Search for the cell housing the specified text and yield its [X, Y] center coordinate. 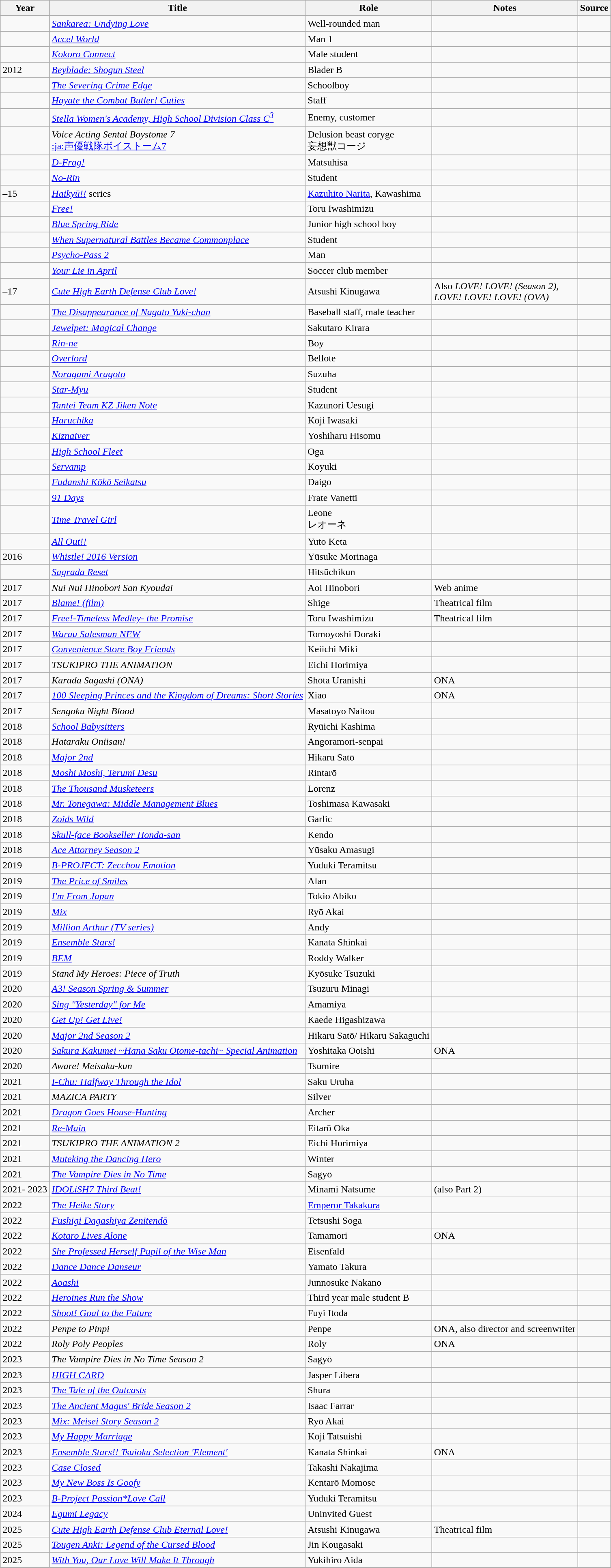
Tomoyoshi Doraki [369, 634]
Stand My Heroes: Piece of Truth [178, 973]
Silver [369, 1097]
Ensemble Stars! [178, 943]
Winter [369, 1159]
Accel World [178, 39]
Man [369, 255]
Kōji Iwasaki [369, 420]
Aware! Meisaku-kun [178, 1066]
Noragami Aragoto [178, 374]
91 Days [178, 498]
Shura [369, 1390]
Tetsushi Soga [369, 1220]
Aoashi [178, 1282]
Amamiya [369, 1004]
BEM [178, 958]
When Supernatural Battles Became Commonplace [178, 240]
Whistle! 2016 Version [178, 556]
Kaede Higashizawa [369, 1020]
Hikaru Satō [369, 757]
Penpe to Pinpi [178, 1328]
The Ancient Magus' Bride Season 2 [178, 1406]
TSUKIPRO THE ANIMATION [178, 665]
Takashi Nakajima [369, 1467]
Warau Salesman NEW [178, 634]
Tsuzuru Minagi [369, 989]
Sakura Kakumei ~Hana Saku Otome-tachi~ Special Animation [178, 1050]
Your Lie in April [178, 271]
Schoolboy [369, 85]
Hitsūchikun [369, 572]
Cute High Earth Defense Club Eternal Love! [178, 1529]
Title [178, 8]
–15 [25, 193]
Third year male student B [369, 1297]
Lorenz [369, 788]
Staff [369, 101]
B-PROJECT: Zecchou Emotion [178, 866]
Haikyū!! series [178, 193]
B-Project Passion*Love Call [178, 1498]
Uninvited Guest [369, 1514]
Star-Myu [178, 389]
Fuyi Itoda [369, 1313]
Man 1 [369, 39]
Tokio Abiko [369, 896]
Bellote [369, 359]
Source [594, 8]
Year [25, 8]
Masatoyo Naitou [369, 711]
Yoshitaka Ooishi [369, 1050]
Skull-face Bookseller Honda-san [178, 834]
Daigo [369, 482]
Blame! (film) [178, 603]
Soccer club member [369, 271]
Ryūichi Kashima [369, 726]
Roly Poly Peoples [178, 1344]
(also Part 2) [505, 1190]
Beyblade: Shogun Steel [178, 70]
Mr. Tonegawa: Middle Management Blues [178, 803]
Kazunori Uesugi [369, 405]
The Thousand Musketeers [178, 788]
Convenience Store Boy Friends [178, 649]
Baseball staff, male teacher [369, 312]
Servamp [178, 466]
Tantei Team KZ Jiken Note [178, 405]
Angoramori-senpai [369, 742]
The Vampire Dies in No Time [178, 1174]
IDOLiSH7 Third Beat! [178, 1190]
Delusion beast coryge妄想獣コージ [369, 141]
Also LOVE! LOVE! (Season 2),LOVE! LOVE! LOVE! (OVA) [505, 291]
Sing "Yesterday" for Me [178, 1004]
My Happy Marriage [178, 1437]
All Out!! [178, 541]
The Heike Story [178, 1205]
Blue Spring Ride [178, 224]
Kiznaiver [178, 436]
My New Boss Is Goofy [178, 1483]
Aoi Hinobori [369, 587]
Sagrada Reset [178, 572]
Koyuki [369, 466]
Alan [369, 881]
Stella Women's Academy, High School Division Class C3 [178, 118]
Kōji Tatsuishi [369, 1437]
Million Arthur (TV series) [178, 927]
2021- 2023 [25, 1190]
Suzuha [369, 374]
Re-Main [178, 1128]
Eitarō Oka [369, 1128]
Jin Kougasaki [369, 1544]
School Babysitters [178, 726]
Major 2nd [178, 757]
The Disappearance of Nagato Yuki-chan [178, 312]
Junnosuke Nakano [369, 1282]
Yamato Takura [369, 1267]
Mix [178, 912]
Andy [369, 927]
2024 [25, 1514]
Yoshiharu Hisomu [369, 436]
I'm From Japan [178, 896]
Oga [369, 451]
Keiichi Miki [369, 649]
MAZICA PARTY [178, 1097]
Major 2nd Season 2 [178, 1035]
100 Sleeping Princes and the Kingdom of Dreams: Short Stories [178, 696]
Kazuhito Narita, Kawashima [369, 193]
With You, Our Love Will Make It Through [178, 1560]
Frate Vanetti [369, 498]
Minami Natsume [369, 1190]
The Price of Smiles [178, 881]
Hataraku Oniisan! [178, 742]
Shōta Uranishi [369, 680]
Haruchika [178, 420]
Notes [505, 8]
I-Chu: Halfway Through the Idol [178, 1081]
Fudanshi Kōkō Seikatsu [178, 482]
Case Closed [178, 1467]
Kentarō Momose [369, 1483]
Ensemble Stars!! Tsuioku Selection 'Element' [178, 1452]
Sankarea: Undying Love [178, 24]
Heroines Run the Show [178, 1297]
Ace Attorney Season 2 [178, 850]
Sengoku Night Blood [178, 711]
Xiao [369, 696]
No-Rin [178, 178]
Penpe [369, 1328]
The Severing Crime Edge [178, 85]
Toshimasa Kawasaki [369, 803]
Get Up! Get Live! [178, 1020]
Jasper Libera [369, 1375]
Sakutaro Kirara [369, 328]
Shige [369, 603]
Psycho-Pass 2 [178, 255]
Enemy, customer [369, 118]
Egumi Legacy [178, 1514]
Karada Sagashi (ONA) [178, 680]
Yukihiro Aida [369, 1560]
Mix: Meisei Story Season 2 [178, 1421]
Well-rounded man [369, 24]
Dragon Goes House-Hunting [178, 1113]
Shoot! Goal to the Future [178, 1313]
Tsumire [369, 1066]
Roddy Walker [369, 958]
HIGH CARD [178, 1375]
Hayate the Combat Butler! Cuties [178, 101]
Eisenfald [369, 1251]
ONA, also director and screenwriter [505, 1328]
Kyōsuke Tsuzuki [369, 973]
Kokoro Connect [178, 54]
Saku Uruha [369, 1081]
–17 [25, 291]
Web anime [505, 587]
Roly [369, 1344]
Tougen Anki: Legend of the Cursed Blood [178, 1544]
Time Travel Girl [178, 520]
D-Frag! [178, 162]
Male student [369, 54]
Tamamori [369, 1236]
Cute High Earth Defense Club Love! [178, 291]
Nui Nui Hinobori San Kyoudai [178, 587]
Hikaru Satō/ Hikaru Sakaguchi [369, 1035]
Junior high school boy [369, 224]
Zoids Wild [178, 819]
Garlic [369, 819]
Matsuhisa [369, 162]
Kendo [369, 834]
A3! Season Spring & Summer [178, 989]
2016 [25, 556]
High School Fleet [178, 451]
2012 [25, 70]
Boy [369, 343]
Free! [178, 208]
Rin-ne [178, 343]
Jewelpet: Magical Change [178, 328]
Moshi Moshi, Terumi Desu [178, 773]
TSUKIPRO THE ANIMATION 2 [178, 1143]
Yūsuke Morinaga [369, 556]
Role [369, 8]
Leoneレオーネ [369, 520]
Overlord [178, 359]
Dance Dance Danseur [178, 1267]
Isaac Farrar [369, 1406]
Yūsaku Amasugi [369, 850]
She Professed Herself Pupil of the Wise Man [178, 1251]
Muteking the Dancing Hero [178, 1159]
Archer [369, 1113]
Kotaro Lives Alone [178, 1236]
Yuto Keta [369, 541]
Blader B [369, 70]
Voice Acting Sentai Boystome 7:ja:声優戦隊ボイストーム7 [178, 141]
The Vampire Dies in No Time Season 2 [178, 1360]
Fushigi Dagashiya Zenitendō [178, 1220]
The Tale of the Outcasts [178, 1390]
Emperor Takakura [369, 1205]
Rintarō [369, 773]
Free!-Timeless Medley- the Promise [178, 619]
